Return the [X, Y] coordinate for the center point of the cell that contains the specified text.  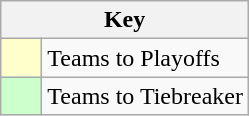
Key [125, 20]
Teams to Tiebreaker [146, 96]
Teams to Playoffs [146, 58]
